Pinpoint the cell where the given text exists, returning its (X, Y) midpoint coordinate. 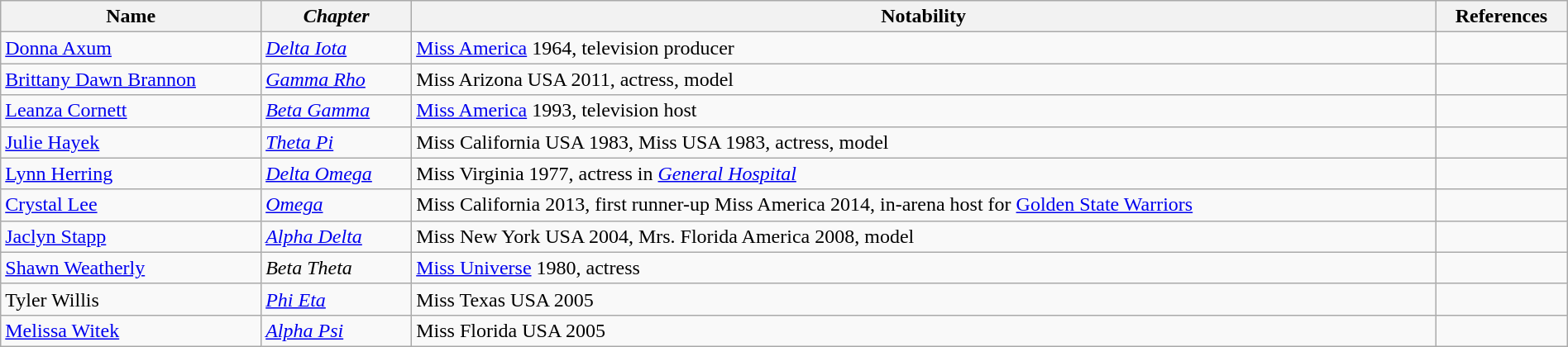
Donna Axum (131, 48)
Crystal Lee (131, 205)
Miss Virginia 1977, actress in General Hospital (924, 173)
Leanza Cornett (131, 111)
Delta Omega (337, 173)
Miss Texas USA 2005 (924, 299)
Miss Universe 1980, actress (924, 268)
Miss California USA 1983, Miss USA 1983, actress, model (924, 142)
Julie Hayek (131, 142)
Alpha Psi (337, 330)
Beta Gamma (337, 111)
Theta Pi (337, 142)
Miss America 1993, television host (924, 111)
Tyler Willis (131, 299)
Miss Florida USA 2005 (924, 330)
Notability (924, 17)
Melissa Witek (131, 330)
Miss California 2013, first runner-up Miss America 2014, in-arena host for Golden State Warriors (924, 205)
Jaclyn Stapp (131, 236)
References (1502, 17)
Miss Arizona USA 2011, actress, model (924, 79)
Shawn Weatherly (131, 268)
Alpha Delta (337, 236)
Name (131, 17)
Delta Iota (337, 48)
Gamma Rho (337, 79)
Phi Eta (337, 299)
Beta Theta (337, 268)
Omega (337, 205)
Lynn Herring (131, 173)
Brittany Dawn Brannon (131, 79)
Chapter (337, 17)
Miss New York USA 2004, Mrs. Florida America 2008, model (924, 236)
Miss America 1964, television producer (924, 48)
